Return the (X, Y) coordinate for the center point of the cell that contains the specified text.  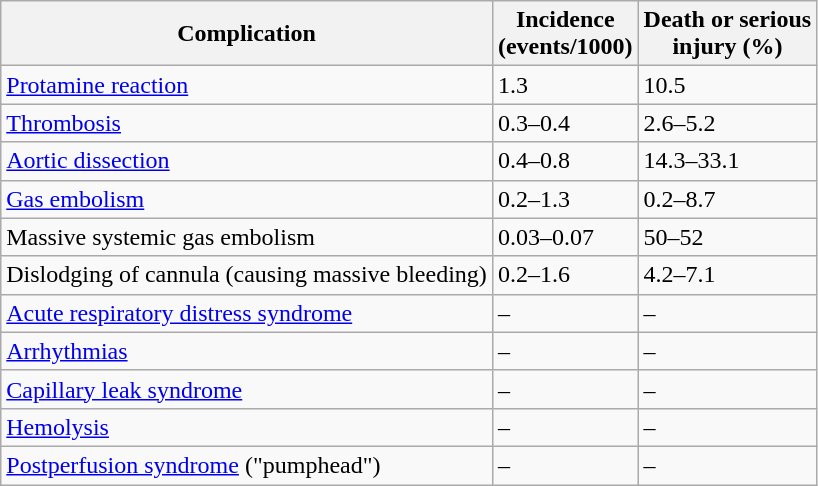
2.6–5.2 (728, 123)
0.4–0.8 (565, 161)
0.2–8.7 (728, 199)
Arrhythmias (247, 351)
Gas embolism (247, 199)
10.5 (728, 85)
Postperfusion syndrome ("pumphead") (247, 465)
50–52 (728, 237)
Dislodging of cannula (causing massive bleeding) (247, 275)
Complication (247, 34)
0.03–0.07 (565, 237)
Capillary leak syndrome (247, 389)
Aortic dissection (247, 161)
0.3–0.4 (565, 123)
Death or serious injury (%) (728, 34)
Hemolysis (247, 427)
Protamine reaction (247, 85)
1.3 (565, 85)
0.2–1.6 (565, 275)
Thrombosis (247, 123)
14.3–33.1 (728, 161)
Incidence (events/1000) (565, 34)
0.2–1.3 (565, 199)
Massive systemic gas embolism (247, 237)
4.2–7.1 (728, 275)
Acute respiratory distress syndrome (247, 313)
